Scan for the cell matching the given text and deliver its (x, y) coordinate at center. 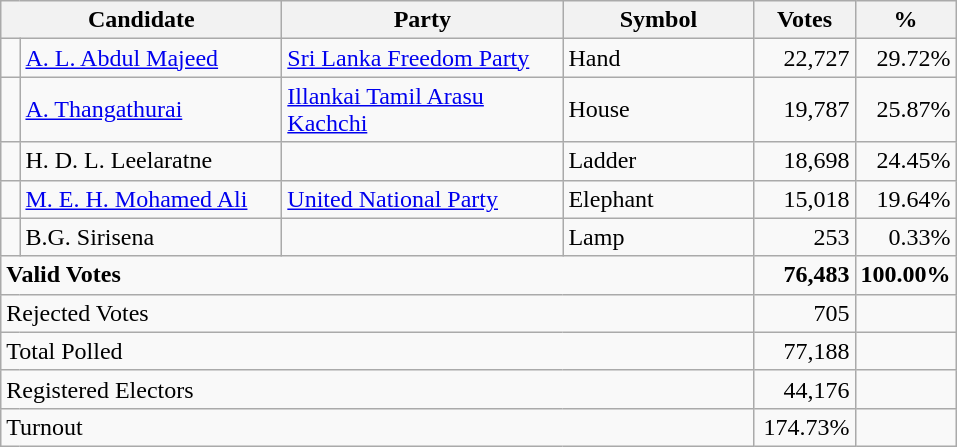
Elephant (658, 199)
United National Party (422, 199)
M. E. H. Mohamed Ali (151, 199)
100.00% (906, 275)
24.45% (906, 161)
Turnout (378, 427)
Valid Votes (378, 275)
705 (804, 313)
% (906, 20)
Symbol (658, 20)
Total Polled (378, 351)
77,188 (804, 351)
44,176 (804, 389)
22,727 (804, 58)
Rejected Votes (378, 313)
Hand (658, 58)
0.33% (906, 237)
19.64% (906, 199)
253 (804, 237)
25.87% (906, 110)
Sri Lanka Freedom Party (422, 58)
Party (422, 20)
Illankai Tamil Arasu Kachchi (422, 110)
B.G. Sirisena (151, 237)
Registered Electors (378, 389)
Ladder (658, 161)
Candidate (142, 20)
Votes (804, 20)
A. Thangathurai (151, 110)
A. L. Abdul Majeed (151, 58)
Lamp (658, 237)
29.72% (906, 58)
18,698 (804, 161)
House (658, 110)
H. D. L. Leelaratne (151, 161)
15,018 (804, 199)
19,787 (804, 110)
76,483 (804, 275)
174.73% (804, 427)
